Locate the cell with the specified text and output its (X, Y) center coordinate. 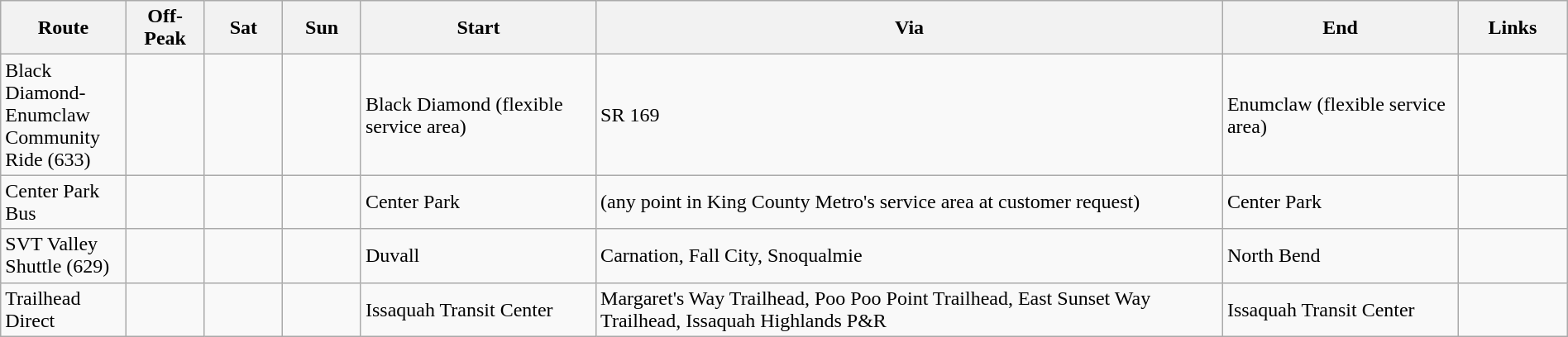
End (1340, 28)
Route (64, 28)
North Bend (1340, 256)
Sat (243, 28)
SVT Valley Shuttle (629) (64, 256)
Duvall (478, 256)
(any point in King County Metro's service area at customer request) (910, 202)
Enumclaw (flexible service area) (1340, 115)
Start (478, 28)
Carnation, Fall City, Snoqualmie (910, 256)
Center Park Bus (64, 202)
SR 169 (910, 115)
Black Diamond-Enumclaw Community Ride (633) (64, 115)
Off-Peak (165, 28)
Links (1513, 28)
Trailhead Direct (64, 309)
Via (910, 28)
Sun (323, 28)
Margaret's Way Trailhead, Poo Poo Point Trailhead, East Sunset Way Trailhead, Issaquah Highlands P&R (910, 309)
Black Diamond (flexible service area) (478, 115)
